Pinpoint the cell where the given text exists, returning its (X, Y) midpoint coordinate. 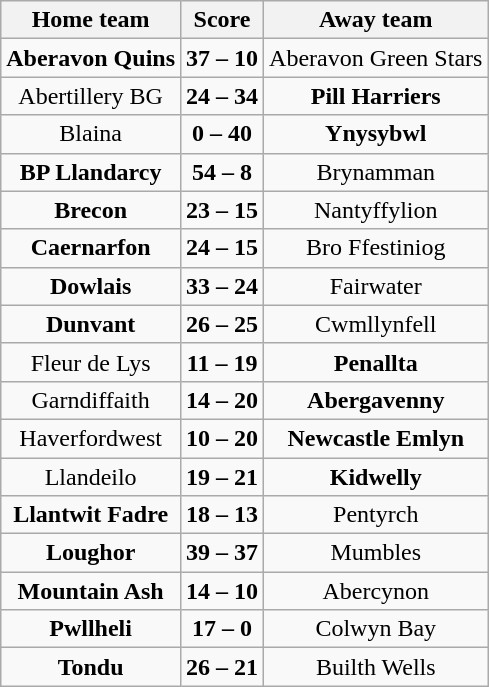
24 – 34 (222, 96)
0 – 40 (222, 134)
Brecon (91, 210)
Pill Harriers (376, 96)
Cwmllynfell (376, 324)
37 – 10 (222, 58)
Garndiffaith (91, 400)
14 – 20 (222, 400)
Newcastle Emlyn (376, 438)
Mumbles (376, 553)
Abergavenny (376, 400)
Score (222, 20)
Away team (376, 20)
19 – 21 (222, 477)
Nantyffylion (376, 210)
24 – 15 (222, 248)
26 – 21 (222, 667)
Bro Ffestiniog (376, 248)
Dunvant (91, 324)
Penallta (376, 362)
33 – 24 (222, 286)
Pwllheli (91, 629)
Aberavon Green Stars (376, 58)
Colwyn Bay (376, 629)
Mountain Ash (91, 591)
18 – 13 (222, 515)
10 – 20 (222, 438)
26 – 25 (222, 324)
Llantwit Fadre (91, 515)
Caernarfon (91, 248)
17 – 0 (222, 629)
Fleur de Lys (91, 362)
Pentyrch (376, 515)
Haverfordwest (91, 438)
BP Llandarcy (91, 172)
14 – 10 (222, 591)
Home team (91, 20)
Abercynon (376, 591)
23 – 15 (222, 210)
54 – 8 (222, 172)
Tondu (91, 667)
Ynysybwl (376, 134)
Llandeilo (91, 477)
Abertillery BG (91, 96)
Kidwelly (376, 477)
39 – 37 (222, 553)
Fairwater (376, 286)
Builth Wells (376, 667)
Blaina (91, 134)
Loughor (91, 553)
Aberavon Quins (91, 58)
11 – 19 (222, 362)
Brynamman (376, 172)
Dowlais (91, 286)
